For the text-containing cell, return its midpoint in [x, y] coordinate format. 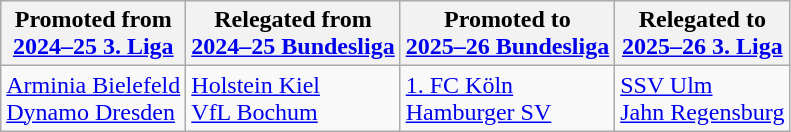
1. FC KölnHamburger SV [507, 98]
Promoted to2025–26 Bundesliga [507, 34]
Holstein KielVfL Bochum [293, 98]
Promoted from2024–25 3. Liga [94, 34]
Relegated to2025–26 3. Liga [702, 34]
Arminia BielefeldDynamo Dresden [94, 98]
SSV UlmJahn Regensburg [702, 98]
Relegated from2024–25 Bundesliga [293, 34]
